Provide the (x, y) coordinate of the cell's center where the given text is located.  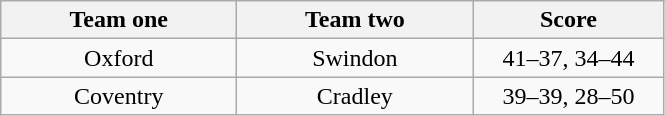
Team one (119, 20)
Oxford (119, 58)
Swindon (355, 58)
Score (568, 20)
Coventry (119, 96)
Team two (355, 20)
41–37, 34–44 (568, 58)
39–39, 28–50 (568, 96)
Cradley (355, 96)
